Identify which cell holds the provided text, then report its (x, y) central coordinate. 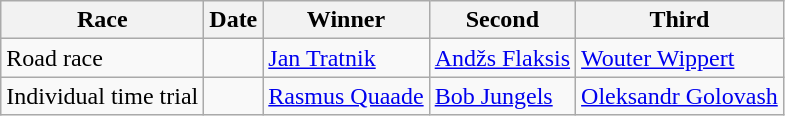
Winner (346, 20)
Third (680, 20)
Rasmus Quaade (346, 96)
Wouter Wippert (680, 58)
Second (502, 20)
Race (102, 20)
Individual time trial (102, 96)
Oleksandr Golovash (680, 96)
Bob Jungels (502, 96)
Andžs Flaksis (502, 58)
Road race (102, 58)
Date (234, 20)
Jan Tratnik (346, 58)
